Capture the cell that displays the provided text and extract its (x, y) central coordinate. 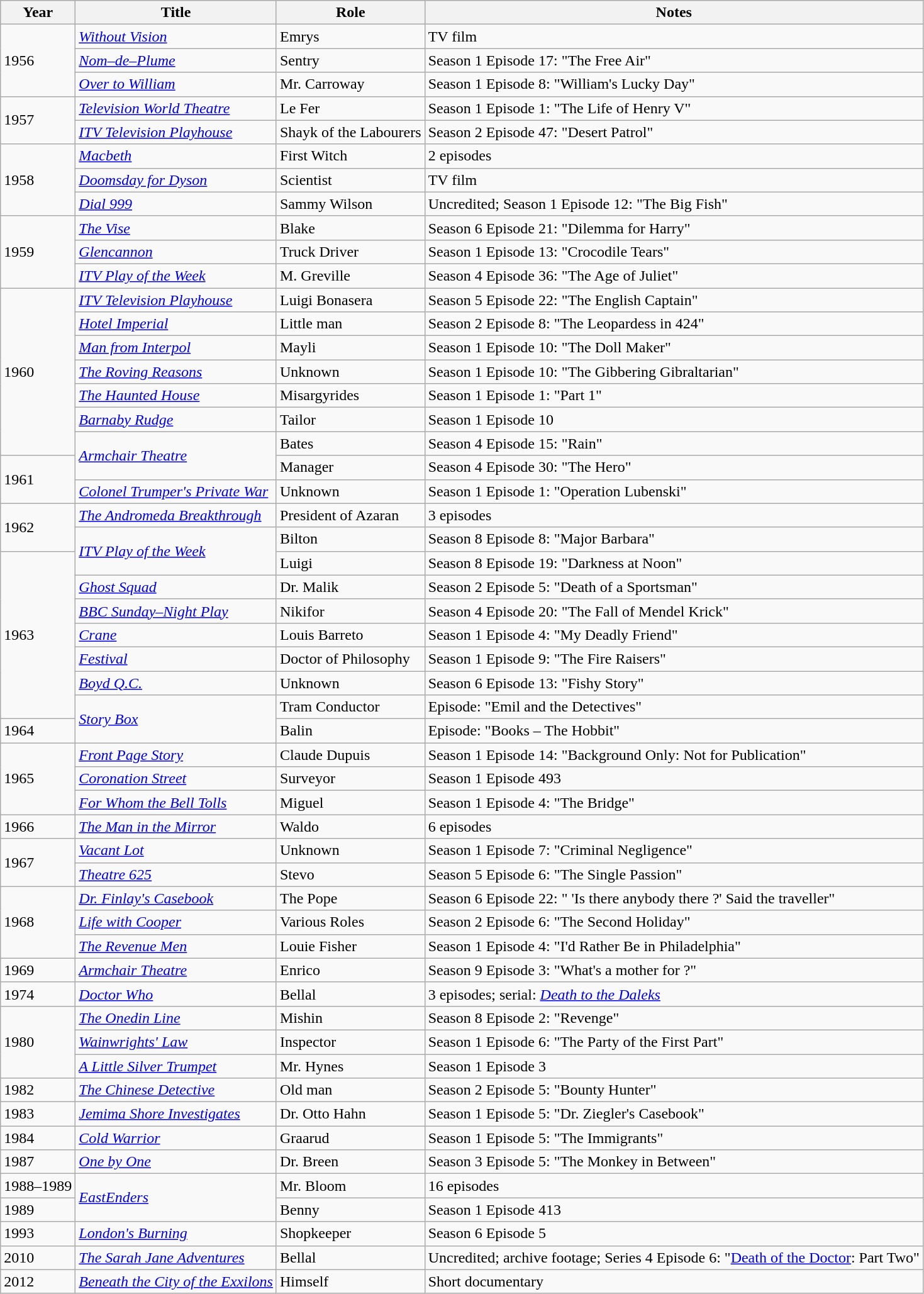
Season 6 Episode 13: "Fishy Story" (674, 683)
The Sarah Jane Adventures (176, 1258)
Mr. Hynes (350, 1066)
Role (350, 13)
Misargyrides (350, 396)
M. Greville (350, 276)
Season 4 Episode 20: "The Fall of Mendel Krick" (674, 611)
Dr. Otto Hahn (350, 1114)
Blake (350, 228)
Claude Dupuis (350, 755)
The Andromeda Breakthrough (176, 515)
Louie Fisher (350, 946)
Season 1 Episode 1: "Operation Lubenski" (674, 491)
Doctor of Philosophy (350, 659)
6 episodes (674, 827)
Season 1 Episode 7: "Criminal Negligence" (674, 851)
Season 6 Episode 21: "Dilemma for Harry" (674, 228)
Sentry (350, 60)
1988–1989 (38, 1186)
Luigi (350, 563)
Season 1 Episode 17: "The Free Air" (674, 60)
Doctor Who (176, 994)
1989 (38, 1210)
President of Azaran (350, 515)
EastEnders (176, 1198)
Season 2 Episode 5: "Death of a Sportsman" (674, 587)
Season 6 Episode 22: " 'Is there anybody there ?' Said the traveller" (674, 898)
Balin (350, 731)
Barnaby Rudge (176, 420)
Season 8 Episode 19: "Darkness at Noon" (674, 563)
Vacant Lot (176, 851)
Bates (350, 443)
Dr. Finlay's Casebook (176, 898)
Sammy Wilson (350, 204)
Season 2 Episode 5: "Bounty Hunter" (674, 1090)
Nom–de–Plume (176, 60)
Uncredited; Season 1 Episode 12: "The Big Fish" (674, 204)
1961 (38, 479)
Waldo (350, 827)
Season 2 Episode 8: "The Leopardess in 424" (674, 324)
1956 (38, 60)
1980 (38, 1042)
Without Vision (176, 36)
Season 3 Episode 5: "The Monkey in Between" (674, 1162)
Season 1 Episode 9: "The Fire Raisers" (674, 659)
Little man (350, 324)
1984 (38, 1138)
Season 1 Episode 3 (674, 1066)
3 episodes; serial: Death to the Daleks (674, 994)
Beneath the City of the Exxilons (176, 1281)
Doomsday for Dyson (176, 180)
Season 1 Episode 5: "The Immigrants" (674, 1138)
One by One (176, 1162)
Season 9 Episode 3: "What's a mother for ?" (674, 970)
Mr. Bloom (350, 1186)
Dial 999 (176, 204)
BBC Sunday–Night Play (176, 611)
1982 (38, 1090)
Benny (350, 1210)
Surveyor (350, 779)
Manager (350, 467)
Various Roles (350, 922)
Season 1 Episode 1: "Part 1" (674, 396)
Jemima Shore Investigates (176, 1114)
1958 (38, 180)
1983 (38, 1114)
1974 (38, 994)
Season 1 Episode 13: "Crocodile Tears" (674, 252)
For Whom the Bell Tolls (176, 803)
Scientist (350, 180)
Over to William (176, 84)
Bilton (350, 539)
Enrico (350, 970)
Dr. Breen (350, 1162)
Episode: "Emil and the Detectives" (674, 707)
Notes (674, 13)
Season 1 Episode 8: "William's Lucky Day" (674, 84)
Season 8 Episode 2: "Revenge" (674, 1018)
Short documentary (674, 1281)
Season 4 Episode 30: "The Hero" (674, 467)
The Vise (176, 228)
Mayli (350, 348)
Crane (176, 635)
Luigi Bonasera (350, 300)
Season 5 Episode 6: "The Single Passion" (674, 874)
1962 (38, 527)
The Man in the Mirror (176, 827)
Season 1 Episode 1: "The Life of Henry V" (674, 108)
Himself (350, 1281)
Graarud (350, 1138)
Season 1 Episode 493 (674, 779)
Season 1 Episode 10 (674, 420)
1960 (38, 372)
Season 1 Episode 4: "The Bridge" (674, 803)
Man from Interpol (176, 348)
1964 (38, 731)
The Roving Reasons (176, 372)
Season 1 Episode 5: "Dr. Ziegler's Casebook" (674, 1114)
Uncredited; archive footage; Series 4 Episode 6: "Death of the Doctor: Part Two" (674, 1258)
Shayk of the Labourers (350, 132)
Season 1 Episode 10: "The Gibbering Gibraltarian" (674, 372)
Season 1 Episode 4: "I'd Rather Be in Philadelphia" (674, 946)
1963 (38, 635)
Tram Conductor (350, 707)
2012 (38, 1281)
Cold Warrior (176, 1138)
A Little Silver Trumpet (176, 1066)
Stevo (350, 874)
First Witch (350, 156)
Nikifor (350, 611)
Macbeth (176, 156)
Louis Barreto (350, 635)
3 episodes (674, 515)
Tailor (350, 420)
The Revenue Men (176, 946)
Hotel Imperial (176, 324)
Life with Cooper (176, 922)
Season 5 Episode 22: "The English Captain" (674, 300)
1968 (38, 922)
Season 4 Episode 15: "Rain" (674, 443)
Inspector (350, 1042)
Dr. Malik (350, 587)
16 episodes (674, 1186)
Season 1 Episode 413 (674, 1210)
1993 (38, 1234)
Old man (350, 1090)
Season 1 Episode 6: "The Party of the First Part" (674, 1042)
1959 (38, 252)
Boyd Q.C. (176, 683)
Miguel (350, 803)
Mishin (350, 1018)
Mr. Carroway (350, 84)
The Pope (350, 898)
Emrys (350, 36)
1965 (38, 779)
Front Page Story (176, 755)
Colonel Trumper's Private War (176, 491)
1967 (38, 862)
Season 2 Episode 6: "The Second Holiday" (674, 922)
1987 (38, 1162)
1969 (38, 970)
1957 (38, 120)
Television World Theatre (176, 108)
Season 4 Episode 36: "The Age of Juliet" (674, 276)
Year (38, 13)
Coronation Street (176, 779)
Wainwrights' Law (176, 1042)
The Haunted House (176, 396)
Le Fer (350, 108)
Shopkeeper (350, 1234)
Season 6 Episode 5 (674, 1234)
The Chinese Detective (176, 1090)
2010 (38, 1258)
Season 8 Episode 8: "Major Barbara" (674, 539)
Season 1 Episode 14: "Background Only: Not for Publication" (674, 755)
Story Box (176, 719)
2 episodes (674, 156)
Season 1 Episode 4: "My Deadly Friend" (674, 635)
Truck Driver (350, 252)
Season 1 Episode 10: "The Doll Maker" (674, 348)
1966 (38, 827)
Glencannon (176, 252)
Ghost Squad (176, 587)
Season 2 Episode 47: "Desert Patrol" (674, 132)
Episode: "Books – The Hobbit" (674, 731)
London's Burning (176, 1234)
The Onedin Line (176, 1018)
Theatre 625 (176, 874)
Title (176, 13)
Festival (176, 659)
